Find where the given text appears and provide that cell's center as (x, y) coordinate. 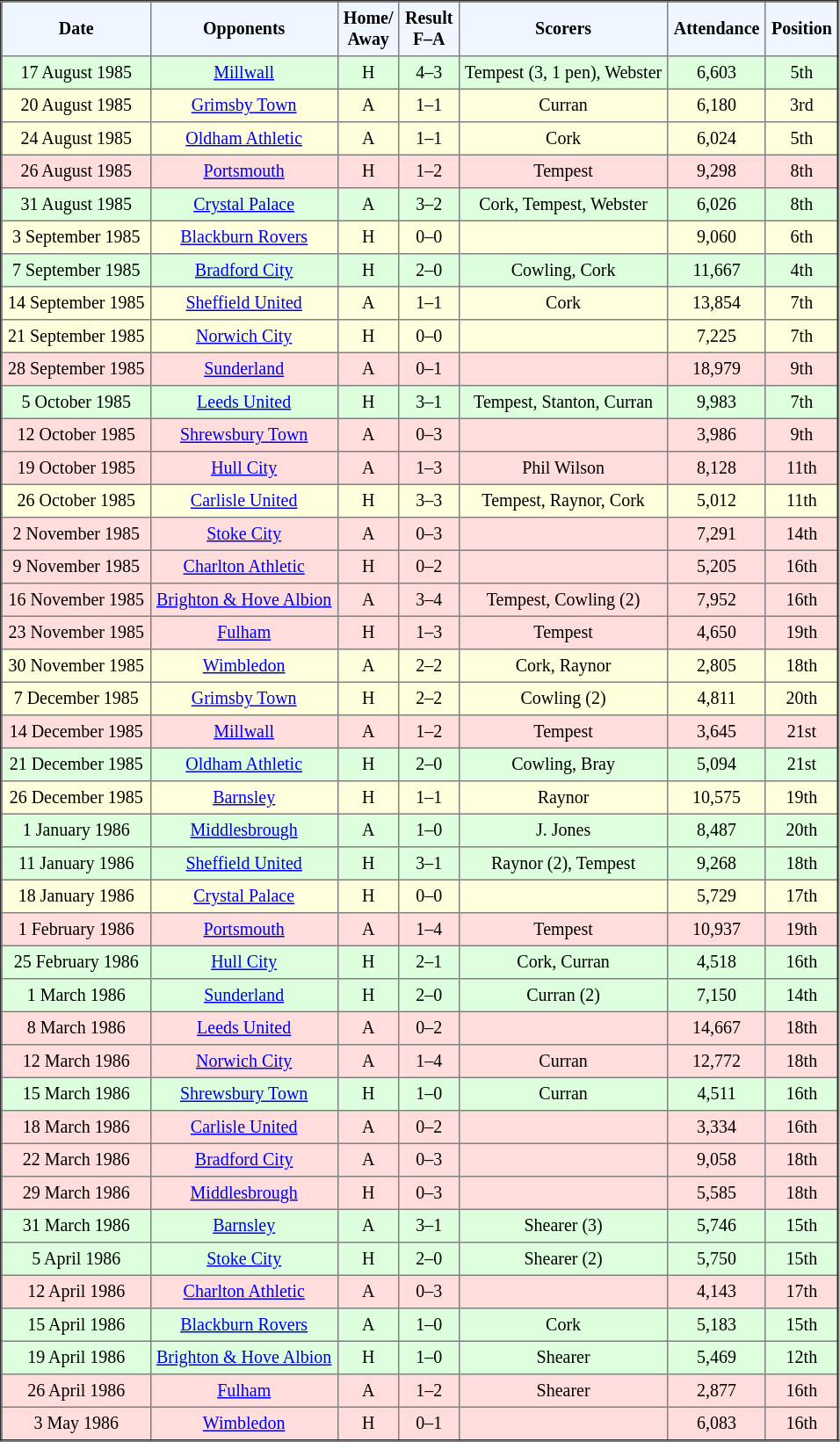
Raynor (563, 798)
26 April 1986 (76, 1391)
12 March 1986 (76, 1062)
5,012 (717, 501)
Raynor (2), Tempest (563, 864)
J. Jones (563, 830)
2,877 (717, 1391)
2 November 1985 (76, 534)
Shearer (3) (563, 1226)
3,986 (717, 435)
5,746 (717, 1226)
9,268 (717, 864)
14 September 1985 (76, 303)
8,487 (717, 830)
2–1 (429, 962)
7,150 (717, 996)
4,650 (717, 633)
8 March 1986 (76, 1028)
6,180 (717, 105)
6,026 (717, 205)
17 August 1985 (76, 73)
Cork, Tempest, Webster (563, 205)
26 August 1985 (76, 171)
5 April 1986 (76, 1259)
12 October 1985 (76, 435)
23 November 1985 (76, 633)
ResultF–A (429, 29)
7 September 1985 (76, 271)
3–3 (429, 501)
12 April 1986 (76, 1292)
21 December 1985 (76, 764)
28 September 1985 (76, 369)
4,511 (717, 1094)
5,205 (717, 567)
Curran (2) (563, 996)
10,575 (717, 798)
Position (801, 29)
31 March 1986 (76, 1226)
4,811 (717, 699)
20 August 1985 (76, 105)
1 February 1986 (76, 930)
Tempest, Raynor, Cork (563, 501)
9,983 (717, 402)
7 December 1985 (76, 699)
18 March 1986 (76, 1127)
24 August 1985 (76, 139)
4–3 (429, 73)
14 December 1985 (76, 732)
26 December 1985 (76, 798)
3–4 (429, 600)
7,225 (717, 337)
2,805 (717, 666)
4,143 (717, 1292)
Cowling (2) (563, 699)
11,667 (717, 271)
Cowling, Bray (563, 764)
1 January 1986 (76, 830)
22 March 1986 (76, 1160)
15 March 1986 (76, 1094)
Date (76, 29)
12,772 (717, 1062)
3,334 (717, 1127)
Home/Away (368, 29)
Cork, Curran (563, 962)
4th (801, 271)
26 October 1985 (76, 501)
1 March 1986 (76, 996)
7,291 (717, 534)
Phil Wilson (563, 468)
31 August 1985 (76, 205)
Opponents (244, 29)
18,979 (717, 369)
16 November 1985 (76, 600)
29 March 1986 (76, 1193)
5,094 (717, 764)
5,183 (717, 1325)
5,729 (717, 896)
19 October 1985 (76, 468)
19 April 1986 (76, 1358)
5,750 (717, 1259)
Shearer (2) (563, 1259)
10,937 (717, 930)
9 November 1985 (76, 567)
Tempest (3, 1 pen), Webster (563, 73)
3,645 (717, 732)
5,585 (717, 1193)
15 April 1986 (76, 1325)
Cork, Raynor (563, 666)
Tempest, Stanton, Curran (563, 402)
6th (801, 237)
14,667 (717, 1028)
3 September 1985 (76, 237)
18 January 1986 (76, 896)
5 October 1985 (76, 402)
21 September 1985 (76, 337)
9,060 (717, 237)
30 November 1985 (76, 666)
6,083 (717, 1424)
3rd (801, 105)
25 February 1986 (76, 962)
11 January 1986 (76, 864)
Scorers (563, 29)
4,518 (717, 962)
7,952 (717, 600)
13,854 (717, 303)
Tempest, Cowling (2) (563, 600)
12th (801, 1358)
3 May 1986 (76, 1424)
5,469 (717, 1358)
Cowling, Cork (563, 271)
8,128 (717, 468)
3–2 (429, 205)
9,058 (717, 1160)
Attendance (717, 29)
6,603 (717, 73)
6,024 (717, 139)
9,298 (717, 171)
